Detect which cell encompasses the target text, then output its (x, y) center coordinate. 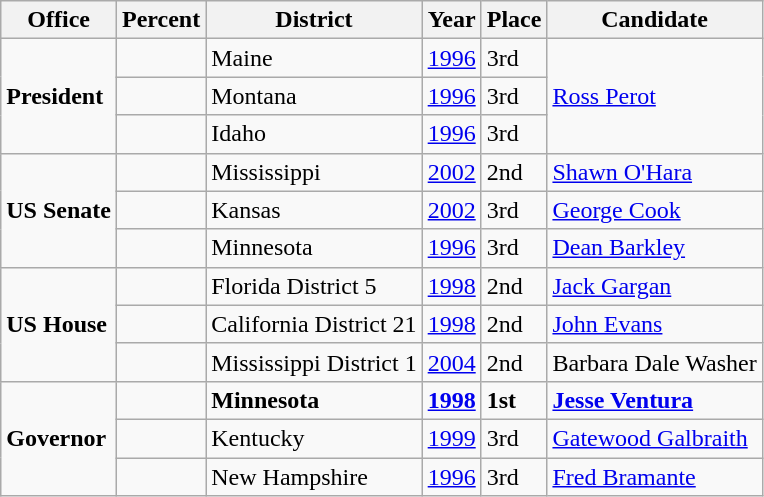
Jack Gargan (654, 286)
Candidate (654, 20)
1st (514, 400)
Idaho (314, 134)
Place (514, 20)
Governor (59, 438)
US Senate (59, 210)
Ross Perot (654, 96)
Kentucky (314, 438)
Maine (314, 58)
Barbara Dale Washer (654, 362)
Gatewood Galbraith (654, 438)
George Cook (654, 210)
President (59, 96)
Percent (160, 20)
Dean Barkley (654, 248)
Office (59, 20)
District (314, 20)
Fred Bramante (654, 477)
Montana (314, 96)
Mississippi (314, 172)
Jesse Ventura (654, 400)
Mississippi District 1 (314, 362)
1999 (452, 438)
John Evans (654, 324)
2004 (452, 362)
Florida District 5 (314, 286)
California District 21 (314, 324)
Kansas (314, 210)
Shawn O'Hara (654, 172)
Year (452, 20)
US House (59, 324)
New Hampshire (314, 477)
